Identify which cell holds the provided text, then report its [x, y] central coordinate. 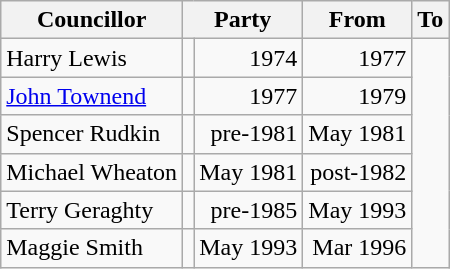
Maggie Smith [92, 248]
Mar 1996 [358, 248]
Michael Wheaton [92, 172]
Terry Geraghty [92, 210]
pre-1985 [248, 210]
post-1982 [358, 172]
1974 [248, 58]
Spencer Rudkin [92, 134]
Harry Lewis [92, 58]
Councillor [92, 20]
John Townend [92, 96]
1979 [358, 96]
From [358, 20]
pre-1981 [248, 134]
To [430, 20]
Party [243, 20]
